Output the (X, Y) coordinate of the center of the cell containing the given text.  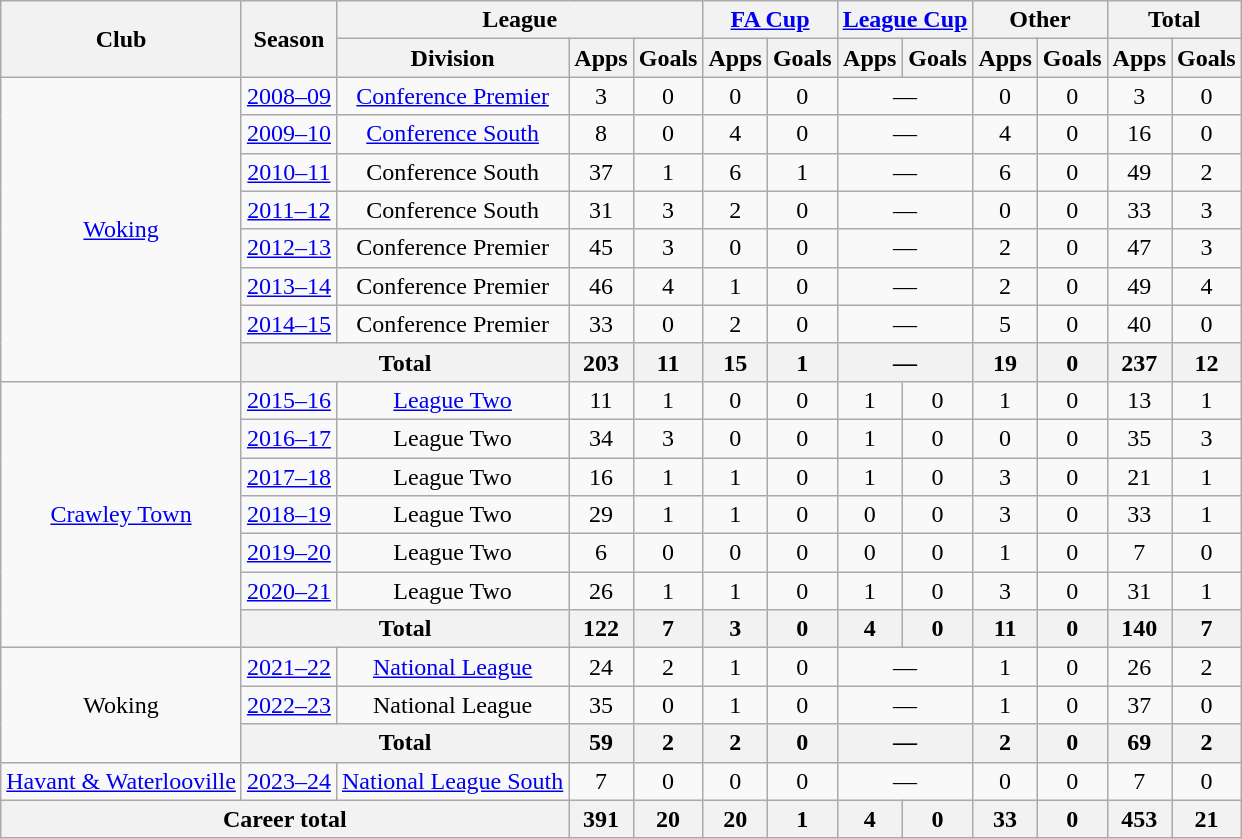
Havant & Waterlooville (122, 781)
12 (1207, 362)
League (520, 20)
453 (1139, 819)
Season (288, 39)
40 (1139, 324)
8 (601, 134)
2008–09 (288, 96)
2010–11 (288, 172)
FA Cup (770, 20)
45 (601, 248)
2011–12 (288, 210)
Other (1040, 20)
2020–21 (288, 591)
Career total (285, 819)
46 (601, 286)
237 (1139, 362)
5 (1005, 324)
2015–16 (288, 400)
29 (601, 515)
2017–18 (288, 477)
Club (122, 39)
2019–20 (288, 553)
League Cup (905, 20)
2014–15 (288, 324)
2023–24 (288, 781)
2018–19 (288, 515)
69 (1139, 743)
140 (1139, 629)
2022–23 (288, 705)
2009–10 (288, 134)
Crawley Town (122, 514)
Division (452, 58)
15 (735, 362)
2016–17 (288, 438)
391 (601, 819)
24 (601, 667)
2021–22 (288, 667)
47 (1139, 248)
2013–14 (288, 286)
59 (601, 743)
122 (601, 629)
National League South (452, 781)
19 (1005, 362)
2012–13 (288, 248)
34 (601, 438)
203 (601, 362)
13 (1139, 400)
